Provide the (X, Y) coordinate of the cell's center where the given text is located.  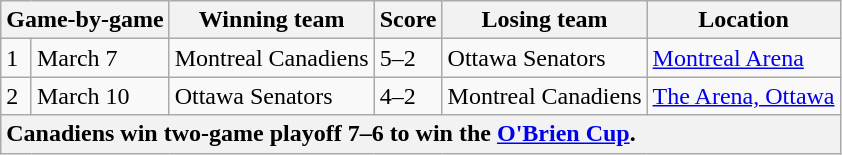
Winning team (272, 20)
Montreal Arena (744, 58)
The Arena, Ottawa (744, 96)
Score (408, 20)
Game-by-game (85, 20)
4–2 (408, 96)
Location (744, 20)
2 (16, 96)
March 10 (100, 96)
March 7 (100, 58)
Canadiens win two-game playoff 7–6 to win the O'Brien Cup. (420, 134)
Losing team (544, 20)
5–2 (408, 58)
1 (16, 58)
